For the text-containing cell, return its midpoint in (x, y) coordinate format. 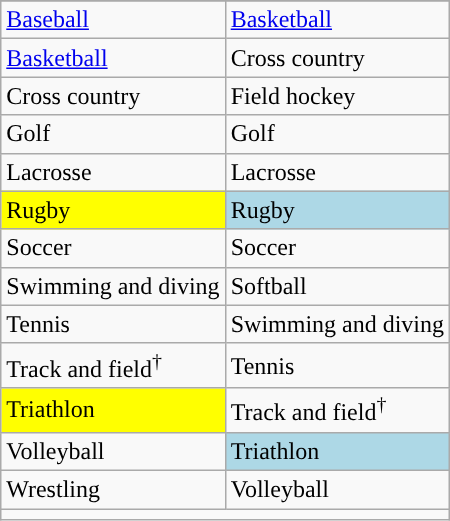
Baseball (113, 20)
Wrestling (113, 489)
Softball (337, 286)
Field hockey (337, 96)
